For the text-containing cell, return its midpoint in (X, Y) coordinate format. 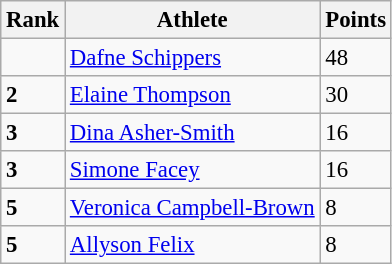
Allyson Felix (192, 245)
Dina Asher-Smith (192, 133)
48 (356, 58)
2 (33, 95)
Rank (33, 20)
Dafne Schippers (192, 58)
Simone Facey (192, 170)
30 (356, 95)
Veronica Campbell-Brown (192, 208)
Elaine Thompson (192, 95)
Points (356, 20)
Athlete (192, 20)
